Return (X, Y) of the center of cell containing provided text 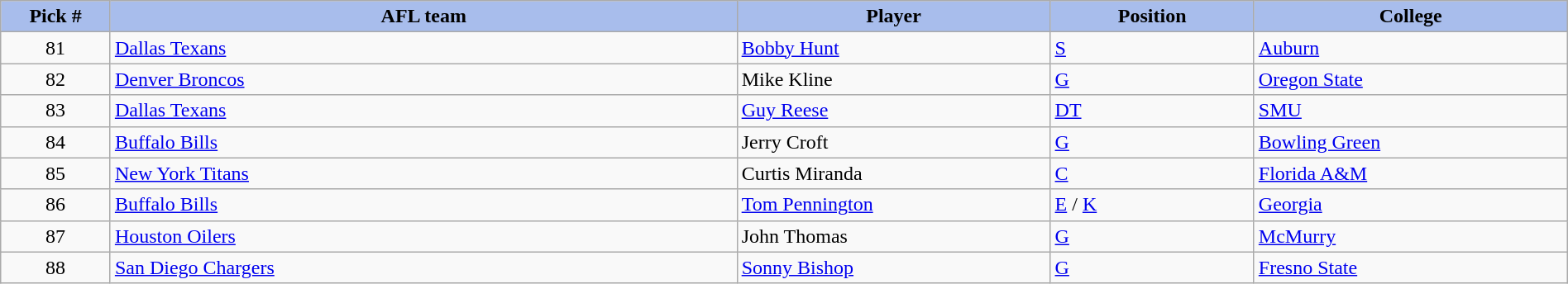
Bobby Hunt (893, 48)
Sonny Bishop (893, 267)
85 (56, 173)
Oregon State (1411, 79)
Curtis Miranda (893, 173)
82 (56, 79)
86 (56, 205)
83 (56, 111)
Tom Pennington (893, 205)
AFL team (423, 17)
87 (56, 236)
College (1411, 17)
Houston Oilers (423, 236)
Position (1152, 17)
Bowling Green (1411, 142)
Jerry Croft (893, 142)
88 (56, 267)
Georgia (1411, 205)
John Thomas (893, 236)
SMU (1411, 111)
Mike Kline (893, 79)
Player (893, 17)
New York Titans (423, 173)
81 (56, 48)
DT (1152, 111)
McMurry (1411, 236)
E / K (1152, 205)
S (1152, 48)
Pick # (56, 17)
Florida A&M (1411, 173)
Fresno State (1411, 267)
Guy Reese (893, 111)
San Diego Chargers (423, 267)
C (1152, 173)
84 (56, 142)
Denver Broncos (423, 79)
Auburn (1411, 48)
